Return the [x, y] coordinate for the center point of the cell that contains the specified text.  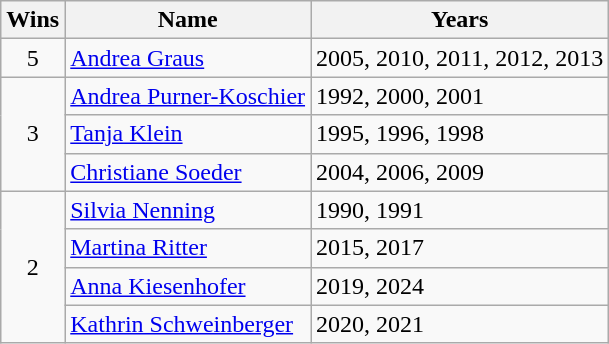
2005, 2010, 2011, 2012, 2013 [460, 58]
Kathrin Schweinberger [188, 324]
1995, 1996, 1998 [460, 134]
1990, 1991 [460, 210]
5 [33, 58]
Andrea Purner-Koschier [188, 96]
1992, 2000, 2001 [460, 96]
Name [188, 20]
2020, 2021 [460, 324]
Silvia Nenning [188, 210]
Anna Kiesenhofer [188, 286]
Christiane Soeder [188, 172]
2 [33, 267]
Martina Ritter [188, 248]
2015, 2017 [460, 248]
3 [33, 134]
Wins [33, 20]
Andrea Graus [188, 58]
Tanja Klein [188, 134]
2019, 2024 [460, 286]
2004, 2006, 2009 [460, 172]
Years [460, 20]
